Detect which cell encompasses the target text, then output its (X, Y) center coordinate. 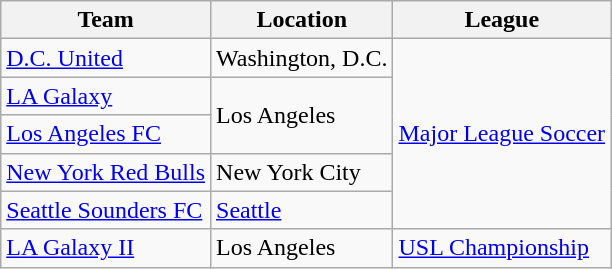
League (502, 20)
Major League Soccer (502, 134)
Washington, D.C. (302, 58)
Team (106, 20)
LA Galaxy II (106, 248)
Location (302, 20)
Seattle Sounders FC (106, 210)
USL Championship (502, 248)
New York Red Bulls (106, 172)
Los Angeles FC (106, 134)
LA Galaxy (106, 96)
Seattle (302, 210)
D.C. United (106, 58)
New York City (302, 172)
